Provide the [X, Y] coordinate of the cell's center where the given text is located.  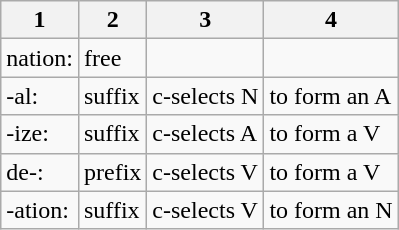
c-selects N [206, 96]
2 [112, 20]
-ation: [40, 210]
to form an N [331, 210]
c-selects A [206, 134]
3 [206, 20]
4 [331, 20]
-ize: [40, 134]
nation: [40, 58]
prefix [112, 172]
free [112, 58]
-al: [40, 96]
1 [40, 20]
de-: [40, 172]
to form an A [331, 96]
